From the cell containing the given text, extract its center point as [x, y] coordinate. 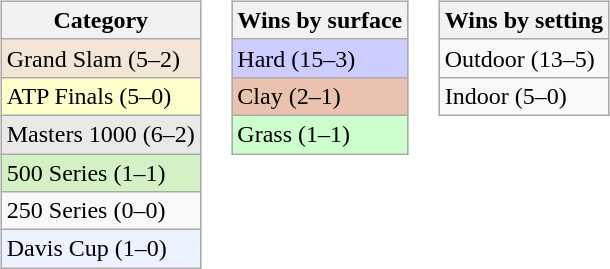
Masters 1000 (6–2) [100, 134]
Grass (1–1) [320, 134]
500 Series (1–1) [100, 173]
250 Series (0–0) [100, 211]
Davis Cup (1–0) [100, 249]
Indoor (5–0) [524, 96]
Wins by surface [320, 20]
ATP Finals (5–0) [100, 96]
Hard (15–3) [320, 58]
Outdoor (13–5) [524, 58]
Category [100, 20]
Grand Slam (5–2) [100, 58]
Wins by setting [524, 20]
Clay (2–1) [320, 96]
